Search for the cell housing the specified text and yield its (x, y) center coordinate. 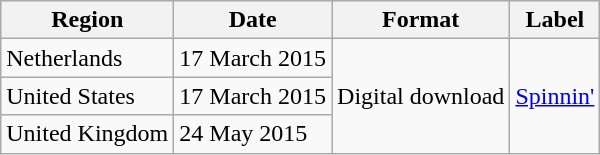
Spinnin' (555, 96)
Region (88, 20)
United Kingdom (88, 134)
Digital download (421, 96)
Date (253, 20)
24 May 2015 (253, 134)
Label (555, 20)
Format (421, 20)
United States (88, 96)
Netherlands (88, 58)
